Extract the (x, y) coordinate from the center of the cell holding the provided text.  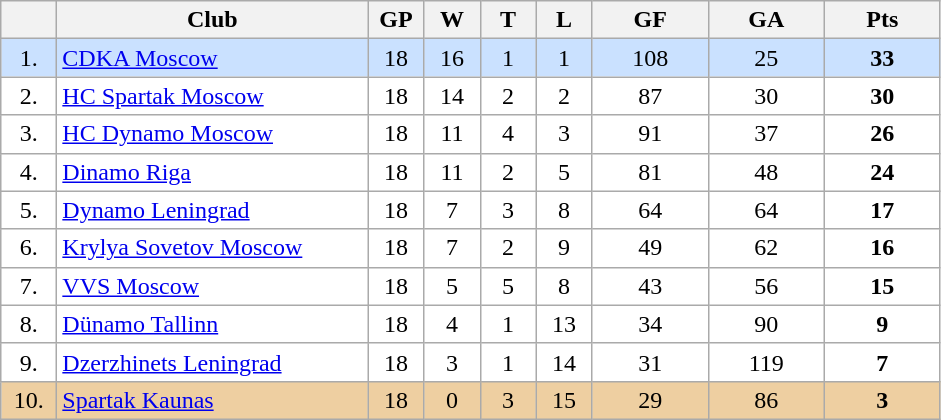
25 (766, 58)
2. (29, 96)
108 (650, 58)
GP (396, 20)
Dünamo Tallinn (212, 324)
24 (882, 172)
Dzerzhinets Leningrad (212, 362)
86 (766, 400)
Club (212, 20)
6. (29, 248)
W (452, 20)
119 (766, 362)
49 (650, 248)
4. (29, 172)
9. (29, 362)
0 (452, 400)
10. (29, 400)
62 (766, 248)
7. (29, 286)
5. (29, 210)
26 (882, 134)
56 (766, 286)
31 (650, 362)
HC Dynamo Moscow (212, 134)
Dynamo Leningrad (212, 210)
Pts (882, 20)
3. (29, 134)
37 (766, 134)
VVS Moscow (212, 286)
GF (650, 20)
CDKA Moscow (212, 58)
1. (29, 58)
90 (766, 324)
43 (650, 286)
81 (650, 172)
T (508, 20)
34 (650, 324)
13 (564, 324)
L (564, 20)
8. (29, 324)
33 (882, 58)
Krylya Sovetov Moscow (212, 248)
87 (650, 96)
29 (650, 400)
91 (650, 134)
GA (766, 20)
17 (882, 210)
48 (766, 172)
Dinamo Riga (212, 172)
HC Spartak Moscow (212, 96)
Spartak Kaunas (212, 400)
